Search for the cell housing the specified text and yield its (x, y) center coordinate. 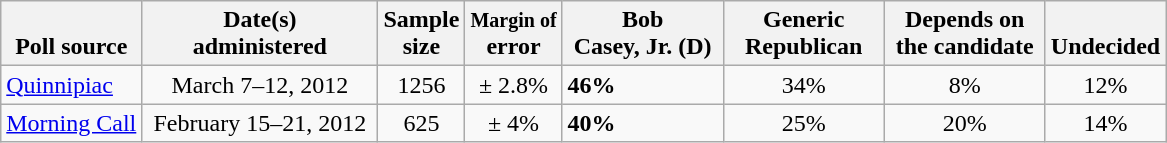
Generic Republican (804, 34)
Samplesize (422, 34)
34% (804, 85)
Bob Casey, Jr. (D) (642, 34)
1256 (422, 85)
25% (804, 123)
625 (422, 123)
Poll source (72, 34)
± 4% (514, 123)
14% (1105, 123)
Margin oferror (514, 34)
Morning Call (72, 123)
Depends on the candidate (964, 34)
Quinnipiac (72, 85)
February 15–21, 2012 (260, 123)
March 7–12, 2012 (260, 85)
Undecided (1105, 34)
40% (642, 123)
46% (642, 85)
20% (964, 123)
8% (964, 85)
Date(s)administered (260, 34)
12% (1105, 85)
± 2.8% (514, 85)
